Scan for the cell matching the given text and deliver its [X, Y] coordinate at center. 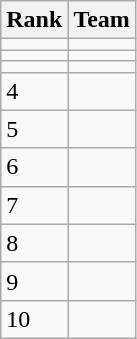
Rank [34, 20]
5 [34, 129]
7 [34, 205]
10 [34, 319]
6 [34, 167]
9 [34, 281]
Team [102, 20]
8 [34, 243]
4 [34, 91]
